Return (X, Y) of the center of cell containing provided text 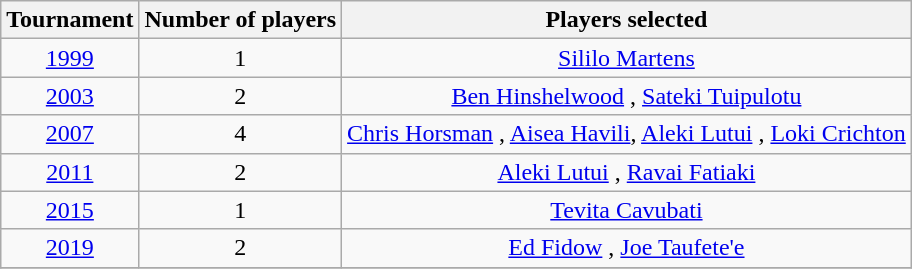
2007 (70, 134)
Chris Horsman , Aisea Havili, Aleki Lutui , Loki Crichton (627, 134)
Sililo Martens (627, 58)
Tevita Cavubati (627, 210)
Tournament (70, 20)
2011 (70, 172)
2003 (70, 96)
Ben Hinshelwood , Sateki Tuipulotu (627, 96)
2015 (70, 210)
2019 (70, 248)
Ed Fidow , Joe Taufete'e (627, 248)
1999 (70, 58)
Aleki Lutui , Ravai Fatiaki (627, 172)
4 (240, 134)
Players selected (627, 20)
Number of players (240, 20)
